For the text-containing cell, return its midpoint in (x, y) coordinate format. 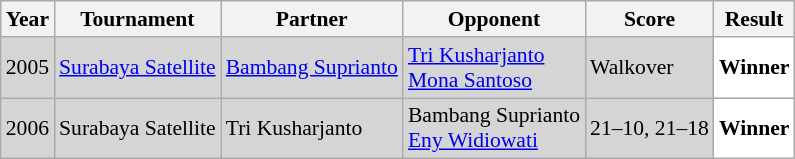
Walkover (650, 68)
21–10, 21–18 (650, 128)
2006 (28, 128)
Opponent (494, 19)
Year (28, 19)
2005 (28, 68)
Tournament (138, 19)
Bambang Suprianto Eny Widiowati (494, 128)
Partner (312, 19)
Bambang Suprianto (312, 68)
Result (754, 19)
Tri Kusharjanto (312, 128)
Score (650, 19)
Tri Kusharjanto Mona Santoso (494, 68)
